Determine the [X, Y] coordinate at the center of the cell enclosing the given text.  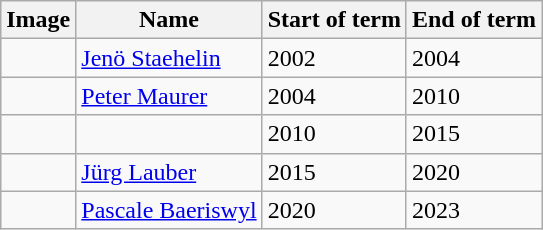
Jürg Lauber [169, 172]
2023 [474, 210]
Image [38, 20]
Start of term [334, 20]
Name [169, 20]
2002 [334, 58]
Peter Maurer [169, 96]
End of term [474, 20]
Pascale Baeriswyl [169, 210]
Jenö Staehelin [169, 58]
